Search for the cell housing the specified text and yield its [x, y] center coordinate. 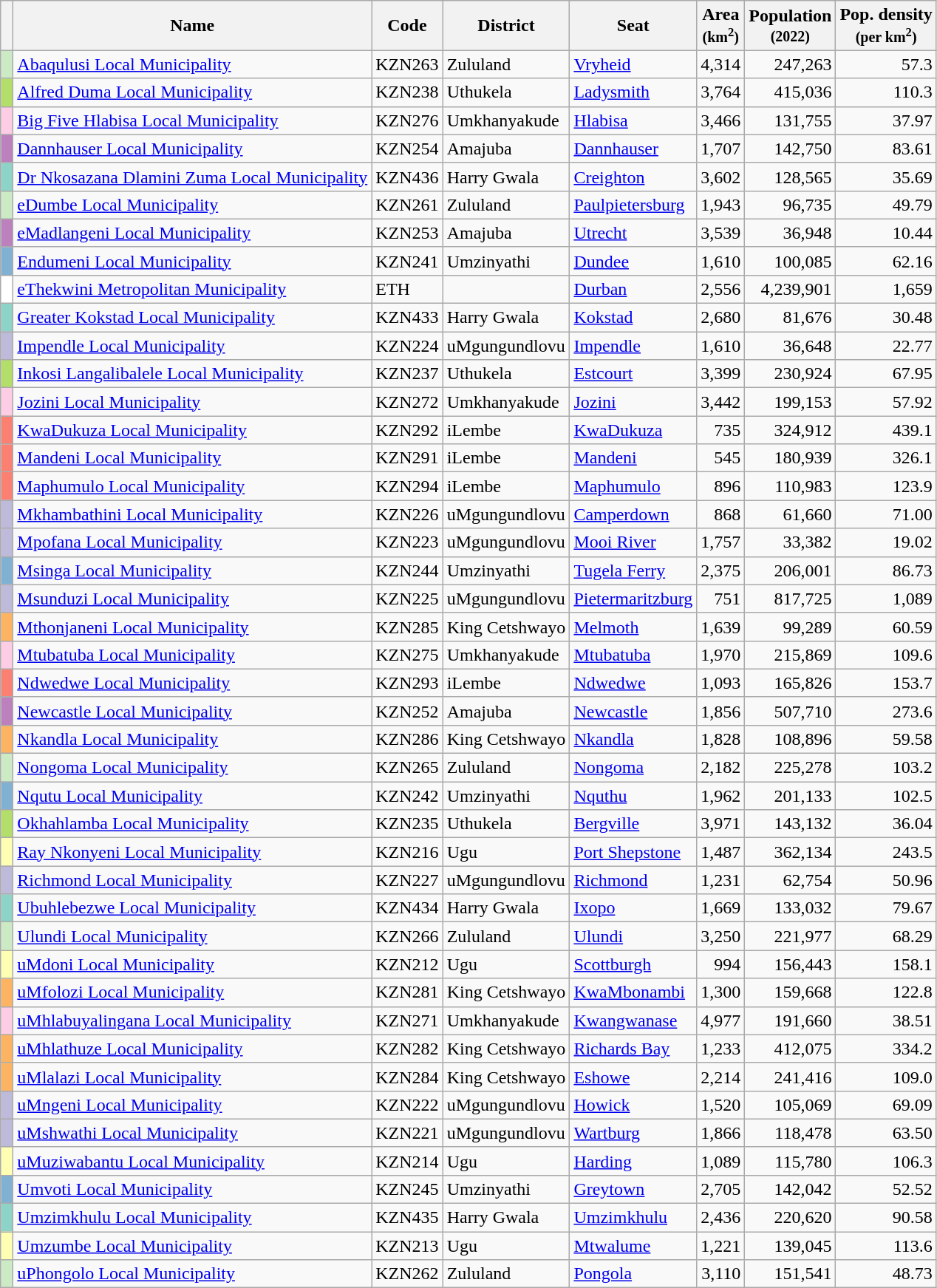
1,962 [721, 796]
3,971 [721, 824]
1,828 [721, 739]
896 [721, 486]
156,443 [791, 964]
KZN265 [407, 768]
273.6 [886, 711]
Mthonjaneni Local Municipality [192, 627]
Richmond Local Municipality [192, 880]
Seat [633, 25]
324,912 [791, 430]
57.92 [886, 402]
122.8 [886, 992]
220,620 [791, 1218]
KZN284 [407, 1077]
751 [721, 599]
1,639 [721, 627]
153.7 [886, 683]
109.0 [886, 1077]
Greater Kokstad Local Municipality [192, 318]
KZN238 [407, 92]
Eshowe [633, 1077]
243.5 [886, 852]
102.5 [886, 796]
KZN216 [407, 852]
KZN435 [407, 1218]
143,132 [791, 824]
KZN226 [407, 514]
90.58 [886, 1218]
241,416 [791, 1077]
Code [407, 25]
KZN227 [407, 880]
247,263 [791, 64]
Area(km2) [721, 25]
Impendle [633, 346]
Scottburgh [633, 964]
113.6 [886, 1246]
96,735 [791, 205]
1,943 [721, 205]
48.73 [886, 1274]
Melmoth [633, 627]
206,001 [791, 570]
230,924 [791, 374]
KZN223 [407, 542]
KZN262 [407, 1274]
108,896 [791, 739]
71.00 [886, 514]
KZN212 [407, 964]
1,970 [721, 655]
142,750 [791, 149]
uMhlathuze Local Municipality [192, 1049]
3,399 [721, 374]
KZN293 [407, 683]
1,221 [721, 1246]
Msinga Local Municipality [192, 570]
36,648 [791, 346]
57.3 [886, 64]
Nongoma [633, 768]
KwaMbonambi [633, 992]
105,069 [791, 1105]
1,669 [721, 908]
109.6 [886, 655]
Camperdown [633, 514]
Jozini Local Municipality [192, 402]
1,520 [721, 1105]
1,757 [721, 542]
Mpofana Local Municipality [192, 542]
uMuziwabantu Local Municipality [192, 1161]
District [506, 25]
817,725 [791, 599]
Alfred Duma Local Municipality [192, 92]
Ulundi Local Municipality [192, 936]
142,042 [791, 1189]
Nqutu Local Municipality [192, 796]
36.04 [886, 824]
Maphumulo [633, 486]
Dannhauser [633, 149]
KZN282 [407, 1049]
Kwangwanase [633, 1020]
99,289 [791, 627]
69.09 [886, 1105]
KZN245 [407, 1189]
4,314 [721, 64]
Bergville [633, 824]
Mkhambathini Local Municipality [192, 514]
KZN244 [407, 570]
KZN292 [407, 430]
4,977 [721, 1020]
165,826 [791, 683]
Ndwedwe Local Municipality [192, 683]
KZN276 [407, 120]
412,075 [791, 1049]
eMadlangeni Local Municipality [192, 233]
158.1 [886, 964]
KZN252 [407, 711]
Pop. density(per km2) [886, 25]
1,233 [721, 1049]
Mtwalume [633, 1246]
KZN285 [407, 627]
Msunduzi Local Municipality [192, 599]
110,983 [791, 486]
Population(2022) [791, 25]
1,707 [721, 149]
225,278 [791, 768]
151,541 [791, 1274]
Umzumbe Local Municipality [192, 1246]
2,214 [721, 1077]
KZN294 [407, 486]
36,948 [791, 233]
Ray Nkonyeni Local Municipality [192, 852]
545 [721, 458]
ETH [407, 289]
Umzimkhulu Local Municipality [192, 1218]
KZN434 [407, 908]
Nkandla [633, 739]
4,239,901 [791, 289]
59.58 [886, 739]
Mooi River [633, 542]
62,754 [791, 880]
Tugela Ferry [633, 570]
KZN253 [407, 233]
Mtubatuba [633, 655]
439.1 [886, 430]
KZN224 [407, 346]
106.3 [886, 1161]
33,382 [791, 542]
KZN221 [407, 1133]
KZN281 [407, 992]
eDumbe Local Municipality [192, 205]
KZN266 [407, 936]
103.2 [886, 768]
215,869 [791, 655]
3,764 [721, 92]
KZN242 [407, 796]
199,153 [791, 402]
KZN433 [407, 318]
60.59 [886, 627]
Mandeni [633, 458]
Pongola [633, 1274]
KZN225 [407, 599]
22.77 [886, 346]
Okhahlamba Local Municipality [192, 824]
uMlalazi Local Municipality [192, 1077]
201,133 [791, 796]
1,856 [721, 711]
30.48 [886, 318]
868 [721, 514]
180,939 [791, 458]
Big Five Hlabisa Local Municipality [192, 120]
2,436 [721, 1218]
62.16 [886, 261]
334.2 [886, 1049]
110.3 [886, 92]
Umzimkhulu [633, 1218]
uMngeni Local Municipality [192, 1105]
52.52 [886, 1189]
KZN261 [407, 205]
Richards Bay [633, 1049]
1,866 [721, 1133]
100,085 [791, 261]
735 [721, 430]
362,134 [791, 852]
Hlabisa [633, 120]
uPhongolo Local Municipality [192, 1274]
Impendle Local Municipality [192, 346]
Umvoti Local Municipality [192, 1189]
KZN214 [407, 1161]
123.9 [886, 486]
Mtubatuba Local Municipality [192, 655]
KZN237 [407, 374]
128,565 [791, 177]
3,602 [721, 177]
49.79 [886, 205]
191,660 [791, 1020]
3,539 [721, 233]
Jozini [633, 402]
KwaDukuza Local Municipality [192, 430]
Durban [633, 289]
KZN286 [407, 739]
Ixopo [633, 908]
1,300 [721, 992]
159,668 [791, 992]
221,977 [791, 936]
Pietermaritzburg [633, 599]
Nquthu [633, 796]
Newcastle [633, 711]
61,660 [791, 514]
1,231 [721, 880]
68.29 [886, 936]
KZN222 [407, 1105]
2,182 [721, 768]
3,442 [721, 402]
uMhlabuyalingana Local Municipality [192, 1020]
Wartburg [633, 1133]
KZN436 [407, 177]
Name [192, 25]
83.61 [886, 149]
Newcastle Local Municipality [192, 711]
50.96 [886, 880]
Dundee [633, 261]
3,466 [721, 120]
KZN254 [407, 149]
KZN213 [407, 1246]
uMdoni Local Municipality [192, 964]
KZN235 [407, 824]
131,755 [791, 120]
2,705 [721, 1189]
139,045 [791, 1246]
Richmond [633, 880]
KZN275 [407, 655]
Paulpietersburg [633, 205]
Ladysmith [633, 92]
994 [721, 964]
Greytown [633, 1189]
10.44 [886, 233]
KZN241 [407, 261]
19.02 [886, 542]
uMfolozi Local Municipality [192, 992]
2,375 [721, 570]
Nongoma Local Municipality [192, 768]
eThekwini Metropolitan Municipality [192, 289]
Mandeni Local Municipality [192, 458]
Vryheid [633, 64]
79.67 [886, 908]
Kokstad [633, 318]
2,680 [721, 318]
Port Shepstone [633, 852]
1,659 [886, 289]
415,036 [791, 92]
67.95 [886, 374]
81,676 [791, 318]
Utrecht [633, 233]
Maphumulo Local Municipality [192, 486]
Estcourt [633, 374]
Dr Nkosazana Dlamini Zuma Local Municipality [192, 177]
KwaDukuza [633, 430]
Nkandla Local Municipality [192, 739]
2,556 [721, 289]
Howick [633, 1105]
Inkosi Langalibalele Local Municipality [192, 374]
uMshwathi Local Municipality [192, 1133]
Harding [633, 1161]
326.1 [886, 458]
38.51 [886, 1020]
KZN263 [407, 64]
118,478 [791, 1133]
Abaqulusi Local Municipality [192, 64]
1,487 [721, 852]
115,780 [791, 1161]
KZN291 [407, 458]
KZN272 [407, 402]
Endumeni Local Municipality [192, 261]
35.69 [886, 177]
Ubuhlebezwe Local Municipality [192, 908]
86.73 [886, 570]
Dannhauser Local Municipality [192, 149]
63.50 [886, 1133]
3,110 [721, 1274]
507,710 [791, 711]
KZN271 [407, 1020]
Ndwedwe [633, 683]
133,032 [791, 908]
Ulundi [633, 936]
37.97 [886, 120]
1,093 [721, 683]
3,250 [721, 936]
Creighton [633, 177]
